Provide the [x, y] coordinate of the cell's center where the given text is located.  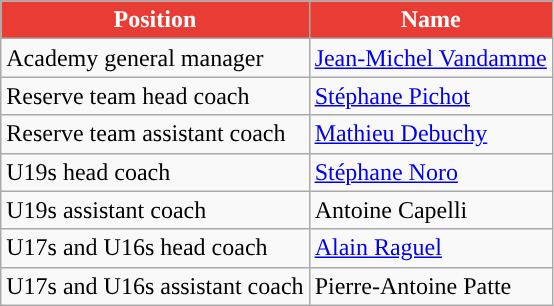
Jean-Michel Vandamme [430, 58]
Reserve team head coach [155, 96]
Stéphane Noro [430, 172]
Alain Raguel [430, 248]
U19s assistant coach [155, 210]
Name [430, 20]
U19s head coach [155, 172]
U17s and U16s head coach [155, 248]
U17s and U16s assistant coach [155, 286]
Antoine Capelli [430, 210]
Stéphane Pichot [430, 96]
Reserve team assistant coach [155, 134]
Academy general manager [155, 58]
Pierre-Antoine Patte [430, 286]
Position [155, 20]
Mathieu Debuchy [430, 134]
